Locate the cell with the specified text and output its [x, y] center coordinate. 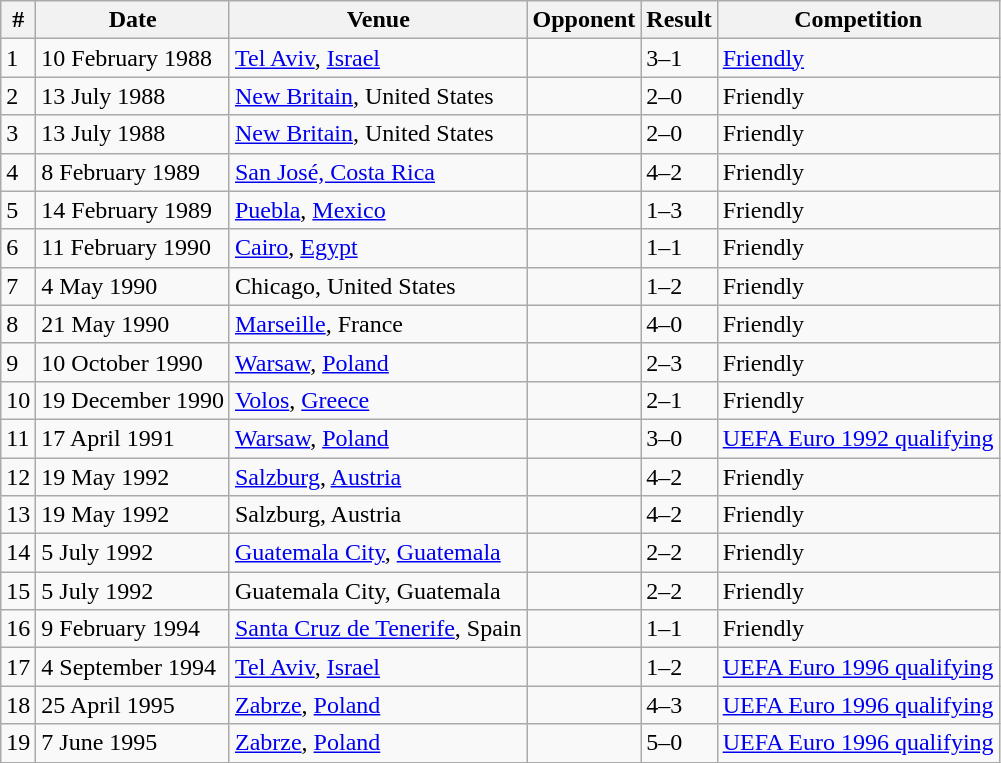
9 February 1994 [133, 629]
14 [18, 553]
19 [18, 743]
21 May 1990 [133, 324]
1–3 [679, 210]
Puebla, Mexico [378, 210]
10 [18, 400]
11 February 1990 [133, 248]
17 [18, 667]
5 [18, 210]
Date [133, 20]
8 [18, 324]
Opponent [584, 20]
6 [18, 248]
5–0 [679, 743]
Cairo, Egypt [378, 248]
4 September 1994 [133, 667]
Marseille, France [378, 324]
Competition [858, 20]
Santa Cruz de Tenerife, Spain [378, 629]
8 February 1989 [133, 172]
Venue [378, 20]
16 [18, 629]
2–1 [679, 400]
3 [18, 134]
10 February 1988 [133, 58]
Result [679, 20]
17 April 1991 [133, 438]
San José, Costa Rica [378, 172]
UEFA Euro 1992 qualifying [858, 438]
13 [18, 515]
4–0 [679, 324]
Chicago, United States [378, 286]
2 [18, 96]
10 October 1990 [133, 362]
18 [18, 705]
4 May 1990 [133, 286]
3–1 [679, 58]
25 April 1995 [133, 705]
4–3 [679, 705]
# [18, 20]
12 [18, 477]
2–3 [679, 362]
11 [18, 438]
14 February 1989 [133, 210]
Volos, Greece [378, 400]
1 [18, 58]
3–0 [679, 438]
15 [18, 591]
4 [18, 172]
7 [18, 286]
19 December 1990 [133, 400]
9 [18, 362]
7 June 1995 [133, 743]
